Detect which cell encompasses the target text, then output its (X, Y) center coordinate. 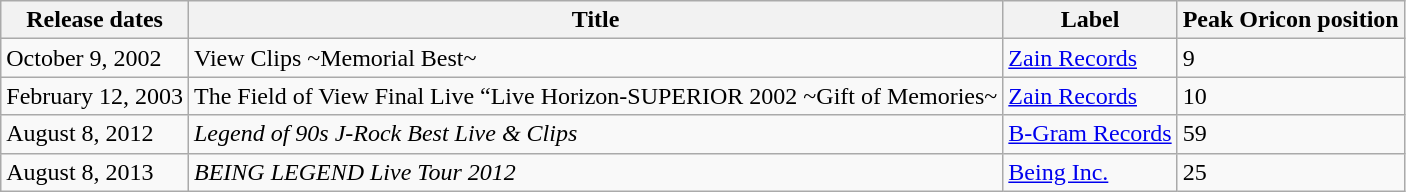
B-Gram Records (1090, 134)
Being Inc. (1090, 172)
25 (1290, 172)
View Clips ~Memorial Best~ (595, 58)
Label (1090, 20)
The Field of View Final Live “Live Horizon-SUPERIOR 2002 ~Gift of Memories~ (595, 96)
59 (1290, 134)
August 8, 2013 (95, 172)
Peak Oricon position (1290, 20)
October 9, 2002 (95, 58)
Title (595, 20)
February 12, 2003 (95, 96)
August 8, 2012 (95, 134)
9 (1290, 58)
BEING LEGEND Live Tour 2012 (595, 172)
Legend of 90s J-Rock Best Live & Clips (595, 134)
10 (1290, 96)
Release dates (95, 20)
